Provide the (X, Y) coordinate of the cell's center where the given text is located.  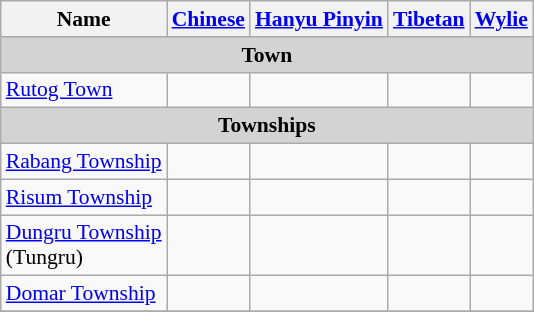
Rabang Township (84, 162)
Chinese (208, 19)
Risum Township (84, 197)
Dungru Township(Tungru) (84, 246)
Tibetan (429, 19)
Domar Township (84, 294)
Wylie (502, 19)
Rutog Town (84, 90)
Hanyu Pinyin (319, 19)
Townships (267, 126)
Name (84, 19)
Town (267, 55)
